Find where the given text appears and provide that cell's center as [x, y] coordinate. 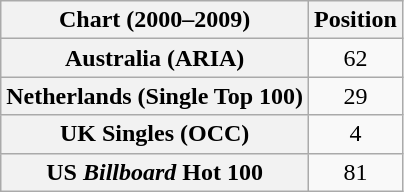
62 [356, 58]
Position [356, 20]
UK Singles (OCC) [155, 134]
Australia (ARIA) [155, 58]
29 [356, 96]
Netherlands (Single Top 100) [155, 96]
US Billboard Hot 100 [155, 172]
81 [356, 172]
Chart (2000–2009) [155, 20]
4 [356, 134]
